Output the [X, Y] coordinate of the center of the cell containing the given text.  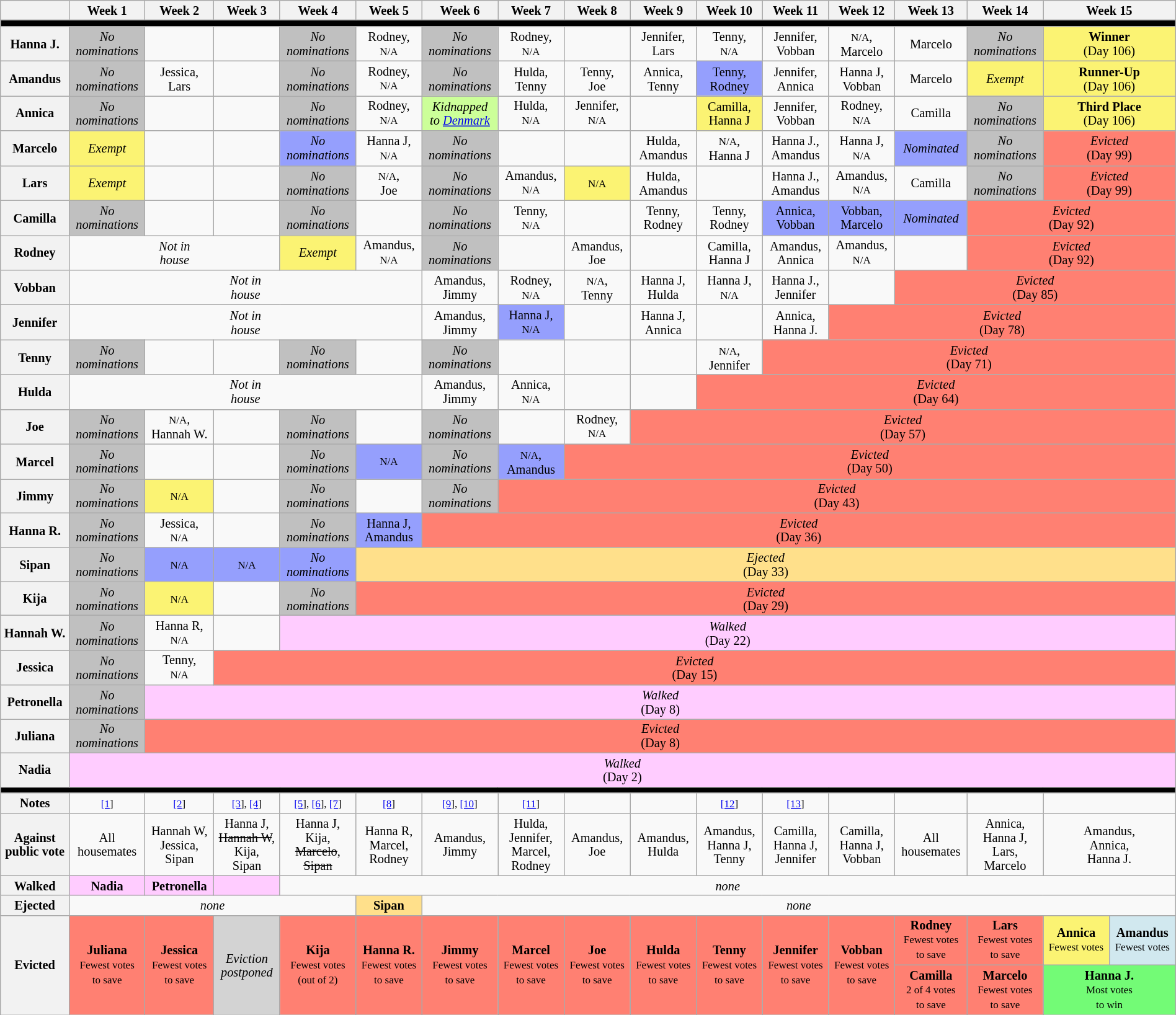
AnnicaFewest votes [1077, 940]
Annica,Tenny [664, 78]
Tenny,Joe [597, 78]
N/A,Joe [390, 183]
Hanna R. [35, 530]
[12] [729, 803]
Week 6 [460, 10]
Evicted(Day 43) [837, 496]
Evicted(Day 57) [903, 427]
Hanna J.Most votesto win [1110, 990]
N/A,Hannah W. [180, 427]
Amandus [35, 78]
Ejected(Day 33) [766, 564]
Hanna J. [35, 43]
LarsFewest votesto save [1005, 940]
N/A,Amandus [531, 461]
[8] [390, 803]
Amandus,Annica [795, 252]
Week 3 [247, 10]
Evicted [35, 965]
JessicaFewest votesto save [180, 965]
Week 1 [107, 10]
N/A,Marcelo [862, 43]
Hulda,N/A [531, 113]
[1] [107, 803]
Evictionpostponed [247, 965]
Juliana [35, 735]
Tenny [35, 357]
Hanna R.Fewest votesto save [390, 965]
Vobban [35, 287]
Marcel [35, 461]
TennyFewest votesto save [729, 965]
Hanna J,Amandus [390, 530]
Hanna J,Hulda [664, 287]
Camilla,Hanna J,Vobban [862, 844]
Evicted(Day 71) [969, 357]
Jessica,Lars [180, 78]
Jennifer,Lars [664, 43]
Annica,Vobban [795, 218]
Week 12 [862, 10]
JenniferFewest votesto save [795, 965]
Week 15 [1110, 10]
[5], [6], [7] [318, 803]
HuldaFewest votesto save [664, 965]
Walked(Day 8) [660, 702]
Againstpublic vote [35, 844]
Kidnappedto Denmark [460, 113]
Amandus,Hanna J,Tenny [729, 844]
Hannah W. [35, 632]
Lars [35, 183]
Week 5 [390, 10]
Annica [35, 113]
Camilla2 of 4 votesto save [932, 990]
Hanna J,Hannah W,Kija,Sipan [247, 844]
Vobban,Marcelo [862, 218]
Evicted(Day 8) [660, 735]
Week 14 [1005, 10]
Jessica [35, 667]
Evicted(Day 15) [695, 667]
Annica,Hanna J. [795, 322]
[3], [4] [247, 803]
VobbanFewest votesto save [862, 965]
Hulda,Jennifer,Marcel,Rodney [531, 844]
MarcelFewest votesto save [531, 965]
[11] [531, 803]
Winner(Day 106) [1110, 43]
Kija [35, 599]
Evicted(Day 29) [766, 599]
Week 11 [795, 10]
Annica,N/A [531, 392]
JimmyFewest votesto save [460, 965]
Week 2 [180, 10]
AmandusFewest votes [1143, 940]
Annica,Hanna J,Lars,Marcelo [1005, 844]
Hulda [35, 392]
Hanna J,Vobban [862, 78]
Hanna J,Annica [664, 322]
N/A,Jennifer [729, 357]
JulianaFewest votesto save [107, 965]
Walked(Day 22) [728, 632]
Week 4 [318, 10]
Amandus,Hulda [664, 844]
Notes [35, 803]
Week 9 [664, 10]
[2] [180, 803]
Jimmy [35, 496]
Evicted(Day 78) [1002, 322]
Walked(Day 2) [622, 770]
Evicted(Day 36) [799, 530]
Hanna R,Marcel,Rodney [390, 844]
Week 7 [531, 10]
Amandus,Annica,Hanna J. [1110, 844]
Evicted(Day 64) [937, 392]
Joe [35, 427]
Ejected [35, 905]
[13] [795, 803]
Runner-Up(Day 106) [1110, 78]
Hannah W,Jessica,Sipan [180, 844]
KijaFewest votes(out of 2) [318, 965]
Evicted(Day 50) [870, 461]
MarceloFewest votesto save [1005, 990]
[9], [10] [460, 803]
N/A,Tenny [597, 287]
RodneyFewest votesto save [932, 940]
N/A,Hanna J [729, 148]
Week 8 [597, 10]
Hanna J.,Jennifer [795, 287]
Week 10 [729, 10]
Week 13 [932, 10]
Rodney [35, 252]
Camilla,Hanna J,Jennifer [795, 844]
Hulda,Tenny [531, 78]
Walked [35, 885]
Evicted(Day 85) [1036, 287]
JoeFewest votesto save [597, 965]
Third Place(Day 106) [1110, 113]
Jennifer,N/A [597, 113]
Jennifer [35, 322]
Hanna R,N/A [180, 632]
Jennifer,Annica [795, 78]
Jessica,N/A [180, 530]
Hanna J,Kija,Marcelo,Sipan [318, 844]
